Search for the cell housing the specified text and yield its [X, Y] center coordinate. 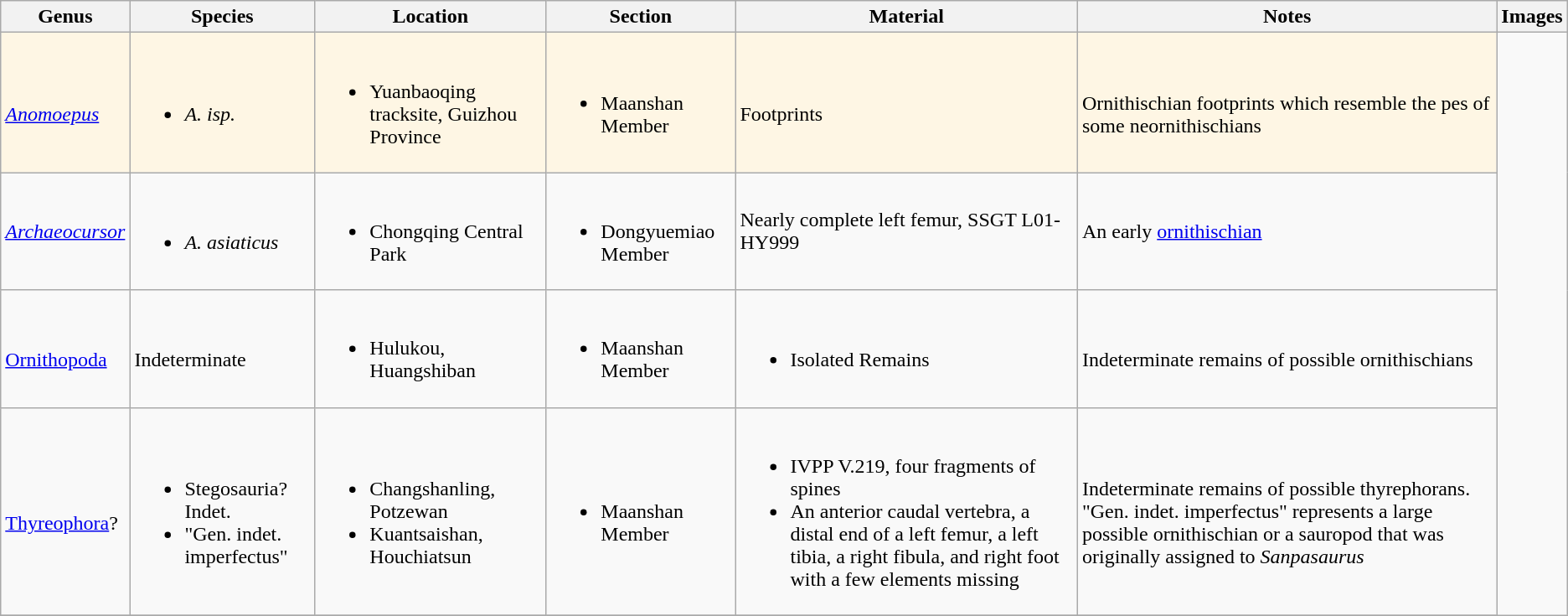
Section [641, 17]
An early ornithischian [1287, 231]
Material [906, 17]
Stegosauria? Indet."Gen. indet. imperfectus" [223, 511]
Archaeocursor [65, 231]
Ornithischian footprints which resemble the pes of some neornithischians [1287, 102]
Species [223, 17]
Ornithopoda [65, 349]
Images [1532, 17]
A. isp. [223, 102]
A. asiaticus [223, 231]
Notes [1287, 17]
Chongqing Central Park [431, 231]
Genus [65, 17]
Changshanling, PotzewanKuantsaishan, Houchiatsun [431, 511]
Dongyuemiao Member [641, 231]
Hulukou, Huangshiban [431, 349]
Location [431, 17]
Indeterminate remains of possible ornithischians [1287, 349]
Thyreophora? [65, 511]
Footprints [906, 102]
Isolated Remains [906, 349]
Yuanbaoqing tracksite, Guizhou Province [431, 102]
Indeterminate [223, 349]
Anomoepus [65, 102]
Nearly complete left femur, SSGT L01-HY999 [906, 231]
